Identify which cell holds the provided text, then report its (x, y) central coordinate. 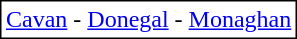
Cavan - Donegal - Monaghan (148, 19)
